Detect which cell encompasses the target text, then output its [x, y] center coordinate. 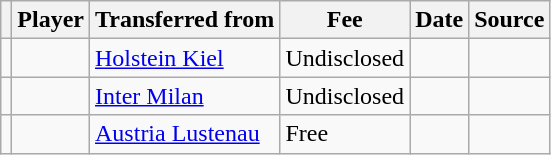
Source [510, 20]
Free [345, 134]
Date [440, 20]
Fee [345, 20]
Transferred from [185, 20]
Player [51, 20]
Austria Lustenau [185, 134]
Inter Milan [185, 96]
Holstein Kiel [185, 58]
